Scan for the cell matching the given text and deliver its (x, y) coordinate at center. 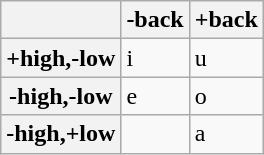
o (226, 96)
a (226, 134)
-high,+low (61, 134)
u (226, 58)
e (155, 96)
-high,-low (61, 96)
i (155, 58)
-back (155, 20)
+high,-low (61, 58)
+back (226, 20)
